From the cell containing the given text, extract its center point as (X, Y) coordinate. 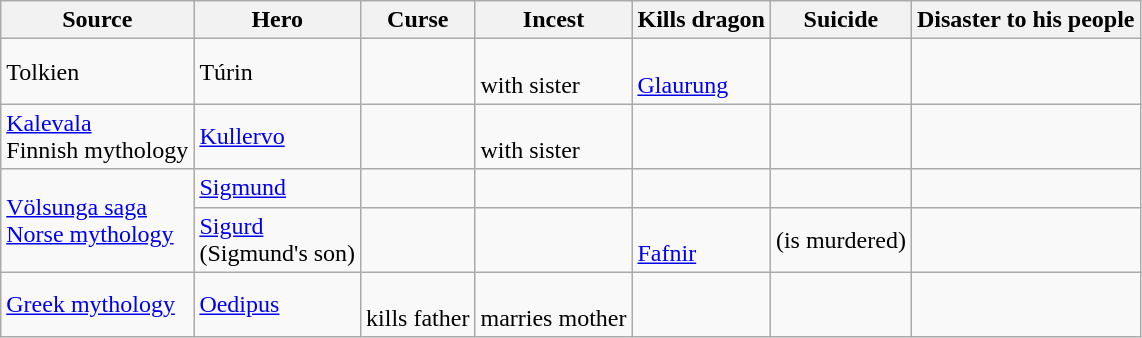
Túrin (278, 72)
Curse (418, 20)
Source (98, 20)
Disaster to his people (1026, 20)
Völsunga sagaNorse mythology (98, 220)
marries mother (554, 304)
Fafnir (701, 240)
(is murdered) (840, 240)
Kullervo (278, 136)
Greek mythology (98, 304)
Hero (278, 20)
Sigurd(Sigmund's son) (278, 240)
Tolkien (98, 72)
kills father (418, 304)
Oedipus (278, 304)
Kills dragon (701, 20)
Sigmund (278, 188)
Glaurung (701, 72)
Suicide (840, 20)
Incest (554, 20)
KalevalaFinnish mythology (98, 136)
